Return the [X, Y] coordinate for the center point of the cell that contains the specified text.  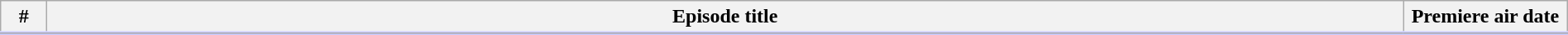
# [24, 17]
Episode title [725, 17]
Premiere air date [1485, 17]
